Detect which cell encompasses the target text, then output its [x, y] center coordinate. 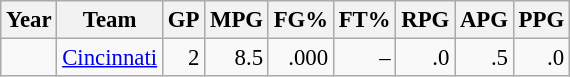
– [364, 58]
FT% [364, 20]
Cincinnati [110, 58]
APG [484, 20]
RPG [426, 20]
PPG [541, 20]
.5 [484, 58]
Team [110, 20]
.000 [300, 58]
8.5 [237, 58]
GP [183, 20]
2 [183, 58]
Year [29, 20]
MPG [237, 20]
FG% [300, 20]
